Output the [X, Y] coordinate of the center of the cell containing the given text.  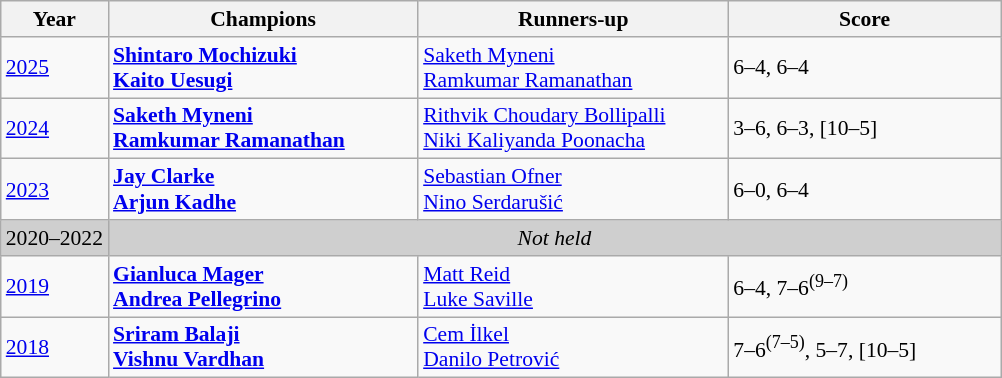
Sebastian Ofner Nino Serdarušić [573, 190]
2024 [54, 128]
Score [864, 19]
2018 [54, 348]
2019 [54, 286]
2020–2022 [54, 238]
Cem İlkel Danilo Petrović [573, 348]
Sriram Balaji Vishnu Vardhan [263, 348]
Gianluca Mager Andrea Pellegrino [263, 286]
Shintaro Mochizuki Kaito Uesugi [263, 68]
Champions [263, 19]
Rithvik Choudary Bollipalli Niki Kaliyanda Poonacha [573, 128]
Matt Reid Luke Saville [573, 286]
6–4, 6–4 [864, 68]
2025 [54, 68]
2023 [54, 190]
3–6, 6–3, [10–5] [864, 128]
7–6(7–5), 5–7, [10–5] [864, 348]
Not held [554, 238]
Runners-up [573, 19]
6–4, 7–6(9–7) [864, 286]
Jay Clarke Arjun Kadhe [263, 190]
Year [54, 19]
6–0, 6–4 [864, 190]
